Provide the [x, y] coordinate of the cell's center where the given text is located.  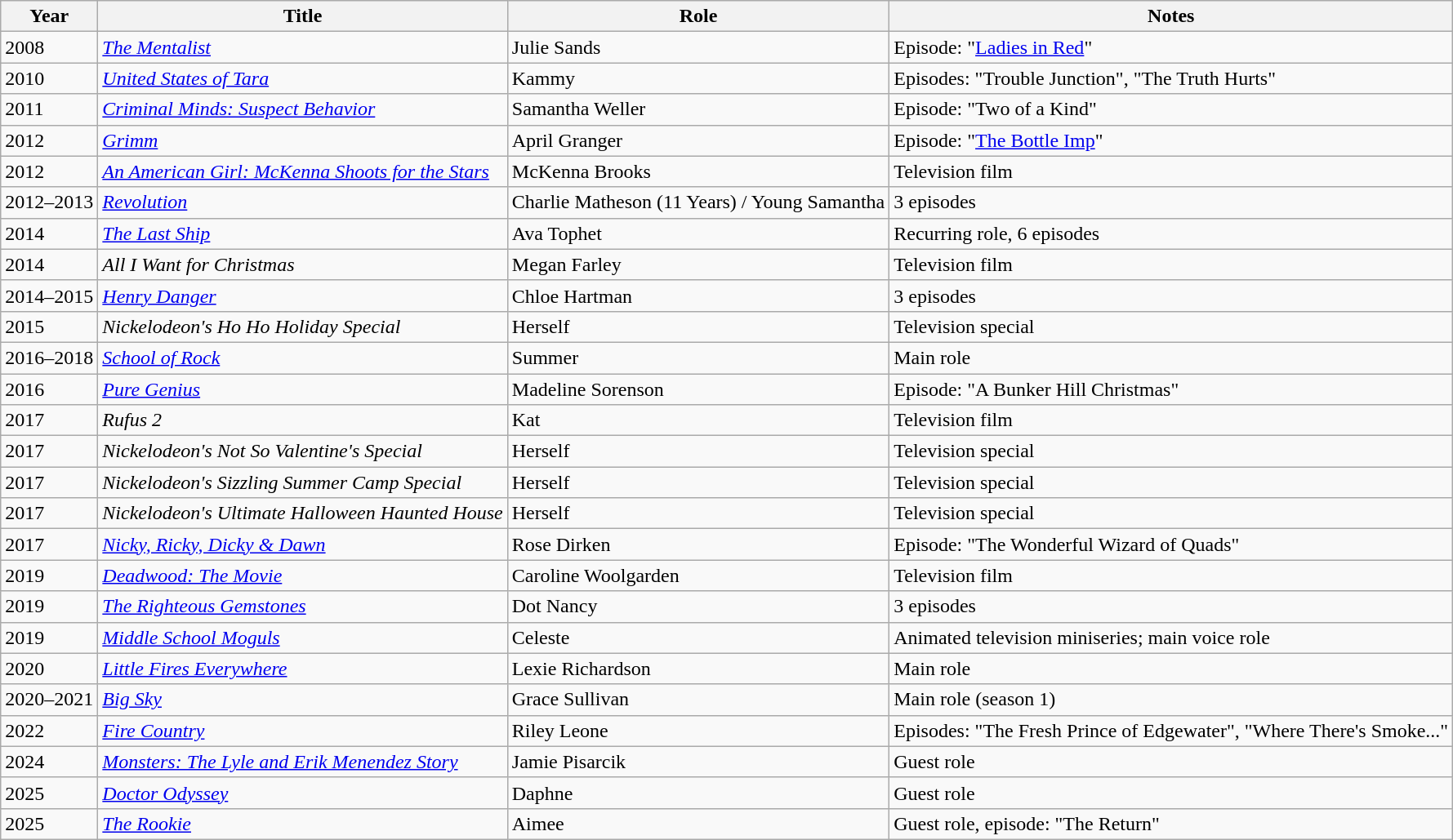
Grimm [302, 140]
Aimee [698, 824]
Chloe Hartman [698, 296]
Lexie Richardson [698, 669]
Notes [1171, 16]
Charlie Matheson (11 Years) / Young Samantha [698, 202]
2022 [49, 731]
Rufus 2 [302, 420]
Little Fires Everywhere [302, 669]
Role [698, 16]
An American Girl: McKenna Shoots for the Stars [302, 171]
Dot Nancy [698, 607]
Madeline Sorenson [698, 389]
Summer [698, 358]
Nicky, Ricky, Dicky & Dawn [302, 544]
Celeste [698, 638]
McKenna Brooks [698, 171]
Henry Danger [302, 296]
Pure Genius [302, 389]
Monsters: The Lyle and Erik Menendez Story [302, 762]
Kat [698, 420]
Nickelodeon's Sizzling Summer Camp Special [302, 482]
Deadwood: The Movie [302, 576]
Kammy [698, 78]
The Last Ship [302, 233]
Episodes: "The Fresh Prince of Edgewater", "Where There's Smoke..." [1171, 731]
United States of Tara [302, 78]
Megan Farley [698, 264]
Nickelodeon's Ho Ho Holiday Special [302, 327]
2011 [49, 109]
Ava Tophet [698, 233]
Episode: "A Bunker Hill Christmas" [1171, 389]
Guest role, episode: "The Return" [1171, 824]
2020 [49, 669]
The Righteous Gemstones [302, 607]
The Rookie [302, 824]
2014–2015 [49, 296]
Episode: "Ladies in Red" [1171, 47]
Grace Sullivan [698, 700]
2012–2013 [49, 202]
Julie Sands [698, 47]
Episodes: "Trouble Junction", "The Truth Hurts" [1171, 78]
Caroline Woolgarden [698, 576]
2016 [49, 389]
2020–2021 [49, 700]
Revolution [302, 202]
Middle School Moguls [302, 638]
2024 [49, 762]
Title [302, 16]
2015 [49, 327]
Recurring role, 6 episodes [1171, 233]
All I Want for Christmas [302, 264]
Daphne [698, 793]
2010 [49, 78]
2016–2018 [49, 358]
Jamie Pisarcik [698, 762]
Year [49, 16]
Nickelodeon's Ultimate Halloween Haunted House [302, 513]
The Mentalist [302, 47]
Rose Dirken [698, 544]
Episode: "The Bottle Imp" [1171, 140]
Fire Country [302, 731]
Riley Leone [698, 731]
April Granger [698, 140]
Samantha Weller [698, 109]
School of Rock [302, 358]
2008 [49, 47]
Doctor Odyssey [302, 793]
Episode: "The Wonderful Wizard of Quads" [1171, 544]
Main role (season 1) [1171, 700]
Episode: "Two of a Kind" [1171, 109]
Big Sky [302, 700]
Criminal Minds: Suspect Behavior [302, 109]
Animated television miniseries; main voice role [1171, 638]
Nickelodeon's Not So Valentine's Special [302, 451]
